Pinpoint the cell where the given text exists, returning its [x, y] midpoint coordinate. 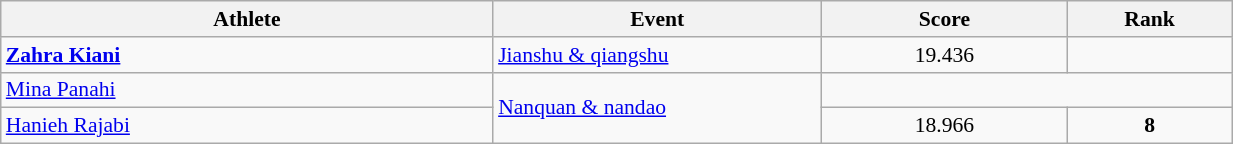
Hanieh Rajabi [247, 126]
Jianshu & qiangshu [657, 55]
Score [944, 19]
Zahra Kiani [247, 55]
19.436 [944, 55]
Event [657, 19]
Athlete [247, 19]
18.966 [944, 126]
Rank [1149, 19]
Mina Panahi [247, 90]
8 [1149, 126]
Nanquan & nandao [657, 108]
